Return [x, y] of the center of cell containing provided text 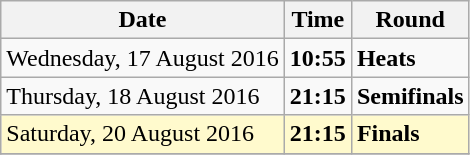
Time [318, 20]
Finals [410, 134]
Heats [410, 58]
Semifinals [410, 96]
Thursday, 18 August 2016 [143, 96]
Date [143, 20]
10:55 [318, 58]
Round [410, 20]
Saturday, 20 August 2016 [143, 134]
Wednesday, 17 August 2016 [143, 58]
